Find where the given text appears and provide that cell's center as [X, Y] coordinate. 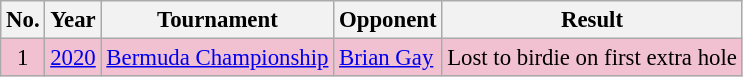
2020 [73, 58]
No. [23, 20]
Opponent [388, 20]
1 [23, 58]
Result [592, 20]
Tournament [218, 20]
Brian Gay [388, 58]
Lost to birdie on first extra hole [592, 58]
Year [73, 20]
Bermuda Championship [218, 58]
